Capture the cell that displays the provided text and extract its [x, y] central coordinate. 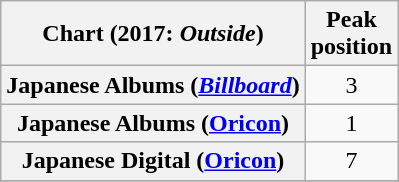
Japanese Albums (Billboard) [153, 85]
1 [351, 123]
Chart (2017: Outside) [153, 34]
7 [351, 161]
Japanese Albums (Oricon) [153, 123]
3 [351, 85]
Japanese Digital (Oricon) [153, 161]
Peakposition [351, 34]
